For the text-containing cell, return its midpoint in [x, y] coordinate format. 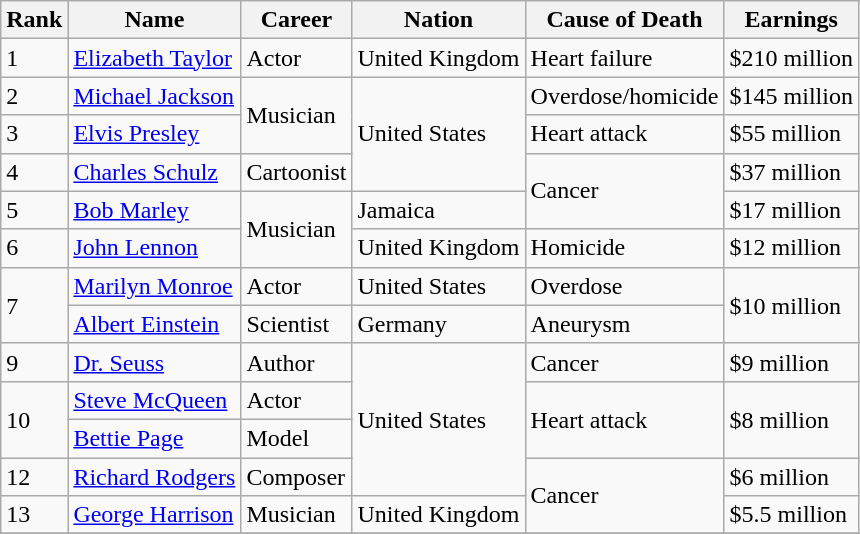
Model [296, 438]
Composer [296, 477]
$6 million [791, 477]
Overdose/homicide [624, 96]
$55 million [791, 134]
$12 million [791, 248]
Cause of Death [624, 20]
Germany [438, 324]
Name [154, 20]
Albert Einstein [154, 324]
3 [34, 134]
4 [34, 172]
13 [34, 515]
$8 million [791, 419]
9 [34, 362]
6 [34, 248]
12 [34, 477]
Scientist [296, 324]
Nation [438, 20]
Charles Schulz [154, 172]
Elvis Presley [154, 134]
7 [34, 305]
Jamaica [438, 210]
10 [34, 419]
2 [34, 96]
1 [34, 58]
Earnings [791, 20]
Career [296, 20]
Michael Jackson [154, 96]
Marilyn Monroe [154, 286]
$5.5 million [791, 515]
Steve McQueen [154, 400]
$10 million [791, 305]
5 [34, 210]
Richard Rodgers [154, 477]
$9 million [791, 362]
Bob Marley [154, 210]
$17 million [791, 210]
Rank [34, 20]
Elizabeth Taylor [154, 58]
$145 million [791, 96]
Dr. Seuss [154, 362]
Bettie Page [154, 438]
Overdose [624, 286]
Heart failure [624, 58]
Aneurysm [624, 324]
$37 million [791, 172]
George Harrison [154, 515]
Homicide [624, 248]
John Lennon [154, 248]
$210 million [791, 58]
Author [296, 362]
Cartoonist [296, 172]
